For the text-containing cell, return its midpoint in [x, y] coordinate format. 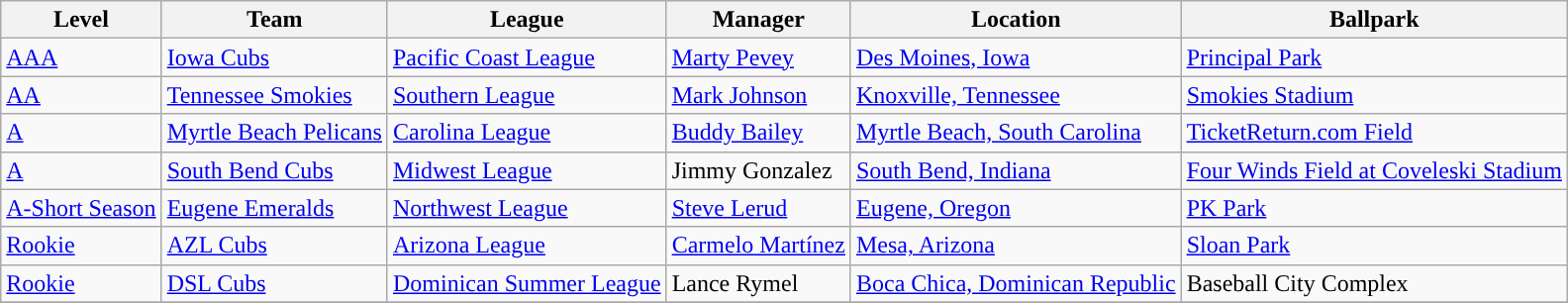
Team [274, 20]
TicketReturn.com Field [1374, 133]
South Bend, Indiana [1016, 170]
A-Short Season [81, 208]
Arizona League [527, 246]
Baseball City Complex [1374, 283]
Location [1016, 20]
Midwest League [527, 170]
Manager [758, 20]
Carolina League [527, 133]
PK Park [1374, 208]
Myrtle Beach, South Carolina [1016, 133]
Tennessee Smokies [274, 95]
Mesa, Arizona [1016, 246]
Myrtle Beach Pelicans [274, 133]
Mark Johnson [758, 95]
Buddy Bailey [758, 133]
Dominican Summer League [527, 283]
Sloan Park [1374, 246]
Eugene Emeralds [274, 208]
Eugene, Oregon [1016, 208]
Pacific Coast League [527, 57]
AA [81, 95]
Iowa Cubs [274, 57]
Knoxville, Tennessee [1016, 95]
Boca Chica, Dominican Republic [1016, 283]
Marty Pevey [758, 57]
Northwest League [527, 208]
Steve Lerud [758, 208]
Southern League [527, 95]
Ballpark [1374, 20]
AAA [81, 57]
DSL Cubs [274, 283]
Jimmy Gonzalez [758, 170]
Principal Park [1374, 57]
Smokies Stadium [1374, 95]
League [527, 20]
Level [81, 20]
AZL Cubs [274, 246]
Carmelo Martínez [758, 246]
South Bend Cubs [274, 170]
Lance Rymel [758, 283]
Four Winds Field at Coveleski Stadium [1374, 170]
Des Moines, Iowa [1016, 57]
